Locate the cell with the specified text and output its (x, y) center coordinate. 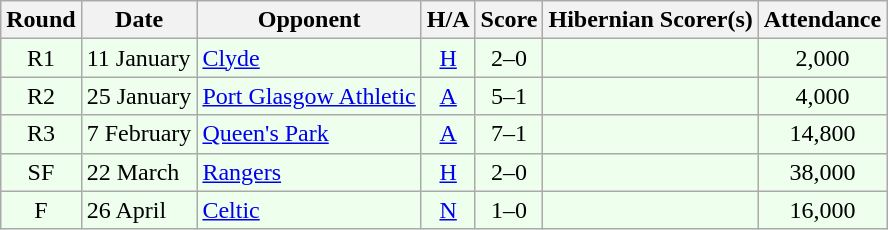
F (41, 210)
Round (41, 20)
Clyde (309, 58)
26 April (139, 210)
Date (139, 20)
Port Glasgow Athletic (309, 96)
2,000 (822, 58)
Attendance (822, 20)
14,800 (822, 134)
25 January (139, 96)
1–0 (509, 210)
Celtic (309, 210)
7–1 (509, 134)
22 March (139, 172)
5–1 (509, 96)
Hibernian Scorer(s) (650, 20)
Score (509, 20)
N (448, 210)
4,000 (822, 96)
R2 (41, 96)
Queen's Park (309, 134)
38,000 (822, 172)
Opponent (309, 20)
R3 (41, 134)
16,000 (822, 210)
R1 (41, 58)
SF (41, 172)
Rangers (309, 172)
H/A (448, 20)
7 February (139, 134)
11 January (139, 58)
